Find where the given text appears and provide that cell's center as [x, y] coordinate. 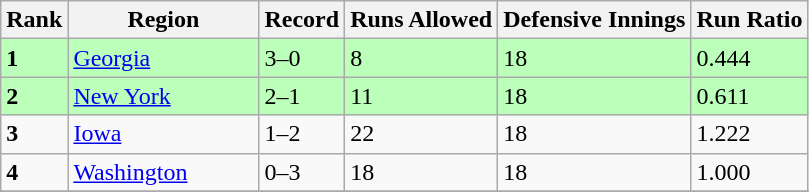
0.444 [750, 58]
3–0 [302, 58]
Georgia [164, 58]
Iowa [164, 134]
Region [164, 20]
Runs Allowed [422, 20]
New York [164, 96]
2 [34, 96]
3 [34, 134]
1 [34, 58]
1.222 [750, 134]
Run Ratio [750, 20]
Defensive Innings [594, 20]
22 [422, 134]
Record [302, 20]
1–2 [302, 134]
0.611 [750, 96]
0–3 [302, 172]
1.000 [750, 172]
2–1 [302, 96]
11 [422, 96]
4 [34, 172]
Washington [164, 172]
8 [422, 58]
Rank [34, 20]
